From the cell containing the given text, extract its center point as [x, y] coordinate. 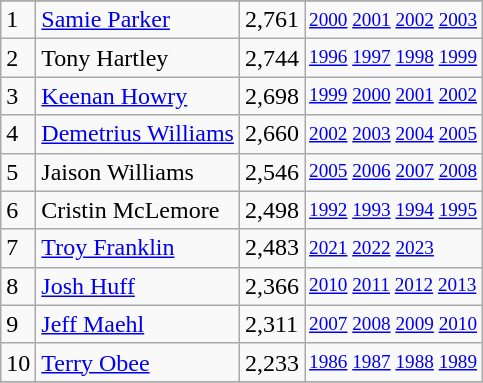
2010 2011 2012 2013 [392, 286]
Troy Franklin [138, 248]
2000 2001 2002 2003 [392, 20]
3 [18, 96]
Jaison Williams [138, 172]
2,761 [272, 20]
6 [18, 210]
1992 1993 1994 1995 [392, 210]
4 [18, 134]
Demetrius Williams [138, 134]
2,483 [272, 248]
2 [18, 58]
2,498 [272, 210]
5 [18, 172]
2002 2003 2004 2005 [392, 134]
2021 2022 2023 [392, 248]
1986 1987 1988 1989 [392, 362]
Terry Obee [138, 362]
9 [18, 324]
7 [18, 248]
Tony Hartley [138, 58]
1 [18, 20]
2,311 [272, 324]
2,660 [272, 134]
2,546 [272, 172]
1999 2000 2001 2002 [392, 96]
2,744 [272, 58]
2005 2006 2007 2008 [392, 172]
Samie Parker [138, 20]
2,366 [272, 286]
8 [18, 286]
Jeff Maehl [138, 324]
2,698 [272, 96]
1996 1997 1998 1999 [392, 58]
2007 2008 2009 2010 [392, 324]
Josh Huff [138, 286]
10 [18, 362]
Keenan Howry [138, 96]
Cristin McLemore [138, 210]
2,233 [272, 362]
